Detect which cell encompasses the target text, then output its [X, Y] center coordinate. 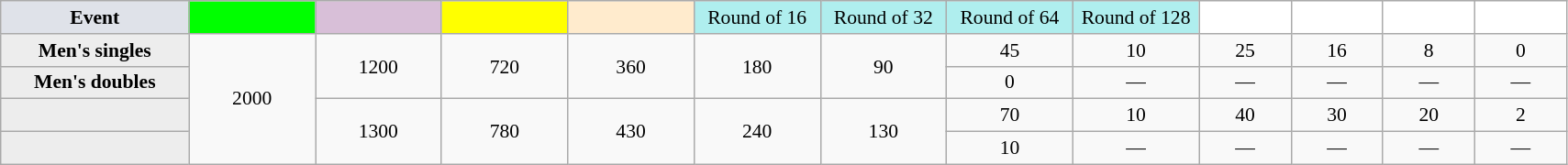
8 [1429, 50]
25 [1245, 50]
Round of 128 [1136, 17]
430 [631, 132]
1200 [379, 66]
70 [1010, 115]
780 [505, 132]
360 [631, 66]
20 [1429, 115]
2000 [252, 99]
30 [1337, 115]
Men's singles [95, 50]
Men's doubles [95, 82]
90 [884, 66]
130 [884, 132]
240 [757, 132]
Round of 16 [757, 17]
45 [1010, 50]
40 [1245, 115]
180 [757, 66]
720 [505, 66]
16 [1337, 50]
Event [95, 17]
1300 [379, 132]
Round of 32 [884, 17]
Round of 64 [1010, 17]
2 [1520, 115]
